Provide the (x, y) coordinate of the cell's center where the given text is located.  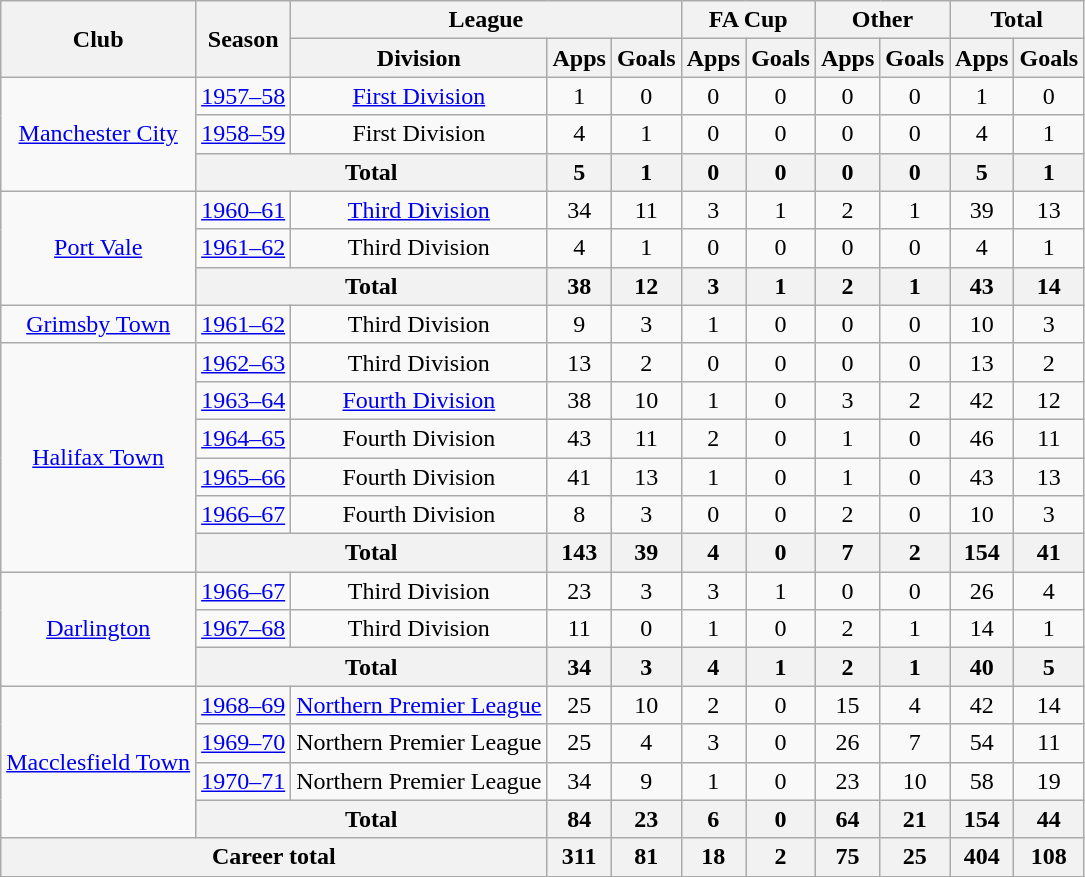
1957–58 (244, 96)
15 (847, 705)
Macclesfield Town (98, 762)
44 (1049, 819)
Halifax Town (98, 457)
1960–61 (244, 210)
1958–59 (244, 134)
404 (982, 857)
46 (982, 438)
75 (847, 857)
1964–65 (244, 438)
8 (579, 515)
40 (982, 667)
58 (982, 781)
Club (98, 39)
21 (915, 819)
1965–66 (244, 477)
FA Cup (748, 20)
League (486, 20)
64 (847, 819)
Division (419, 58)
19 (1049, 781)
84 (579, 819)
Season (244, 39)
143 (579, 553)
1967–68 (244, 629)
Port Vale (98, 248)
6 (713, 819)
1962–63 (244, 362)
18 (713, 857)
108 (1049, 857)
Grimsby Town (98, 324)
Career total (274, 857)
81 (646, 857)
54 (982, 743)
Manchester City (98, 134)
Other (882, 20)
1968–69 (244, 705)
1969–70 (244, 743)
Darlington (98, 629)
311 (579, 857)
1970–71 (244, 781)
1963–64 (244, 400)
